Detect which cell encompasses the target text, then output its [X, Y] center coordinate. 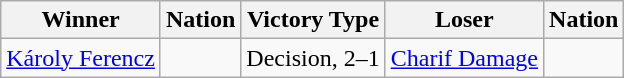
Károly Ferencz [81, 58]
Charif Damage [464, 58]
Decision, 2–1 [313, 58]
Winner [81, 20]
Loser [464, 20]
Victory Type [313, 20]
